Output the [x, y] coordinate of the center of the cell containing the given text.  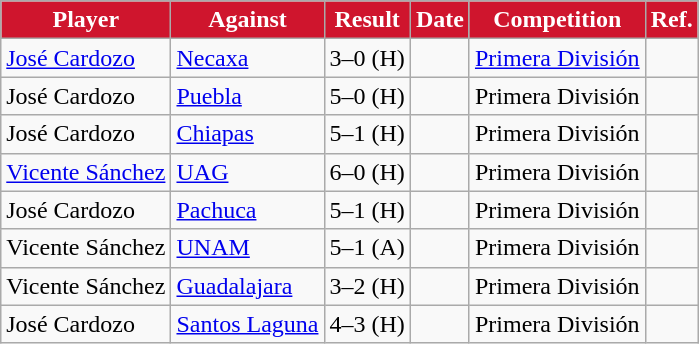
Competition [557, 20]
6–0 (H) [367, 172]
Player [86, 20]
Guadalajara [248, 286]
3–2 (H) [367, 286]
Ref. [672, 20]
Date [440, 20]
Against [248, 20]
Result [367, 20]
Necaxa [248, 58]
Puebla [248, 96]
5–0 (H) [367, 96]
4–3 (H) [367, 324]
Chiapas [248, 134]
UNAM [248, 248]
Pachuca [248, 210]
UAG [248, 172]
5–1 (A) [367, 248]
3–0 (H) [367, 58]
Santos Laguna [248, 324]
